Identify which cell holds the provided text, then report its [x, y] central coordinate. 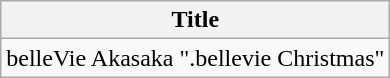
belleVie Akasaka ".bellevie Christmas" [196, 58]
Title [196, 20]
